Return the (x, y) coordinate for the center point of the cell that contains the specified text.  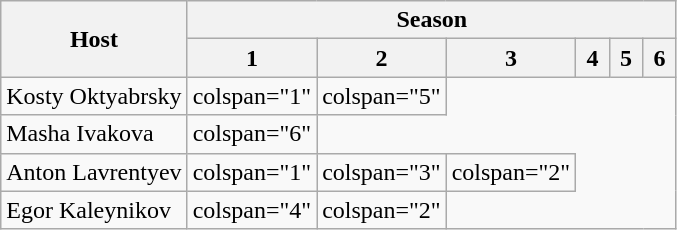
Season (432, 20)
4 (593, 58)
Anton Lavrentyev (94, 172)
2 (382, 58)
6 (660, 58)
Kosty Oktyabrsky (94, 96)
colspan="3" (382, 172)
colspan="4" (252, 210)
3 (511, 58)
colspan="6" (252, 134)
Host (94, 39)
1 (252, 58)
5 (626, 58)
Egor Kaleynikov (94, 210)
Masha Ivakova (94, 134)
colspan="5" (382, 96)
